Detect which cell encompasses the target text, then output its [X, Y] center coordinate. 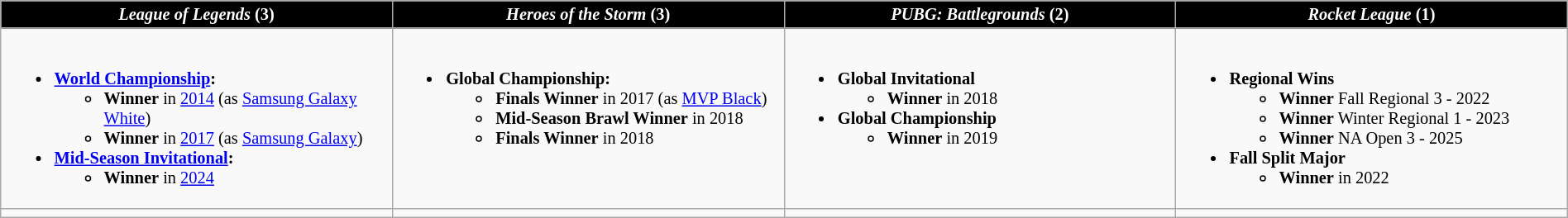
PUBG: Battlegrounds (2) [980, 14]
World Championship:Winner in 2014 (as Samsung Galaxy White)Winner in 2017 (as Samsung Galaxy)Mid-Season Invitational:Winner in 2024 [197, 118]
Global Championship:Finals Winner in 2017 (as MVP Black)Mid-Season Brawl Winner in 2018Finals Winner in 2018 [588, 118]
Rocket League (1) [1372, 14]
Regional WinsWinner Fall Regional 3 - 2022Winner Winter Regional 1 - 2023Winner NA Open 3 - 2025Fall Split MajorWinner in 2022 [1372, 118]
League of Legends (3) [197, 14]
Global InvitationalWinner in 2018Global ChampionshipWinner in 2019 [980, 118]
Heroes of the Storm (3) [588, 14]
